Provide the (X, Y) coordinate of the cell's center where the given text is located.  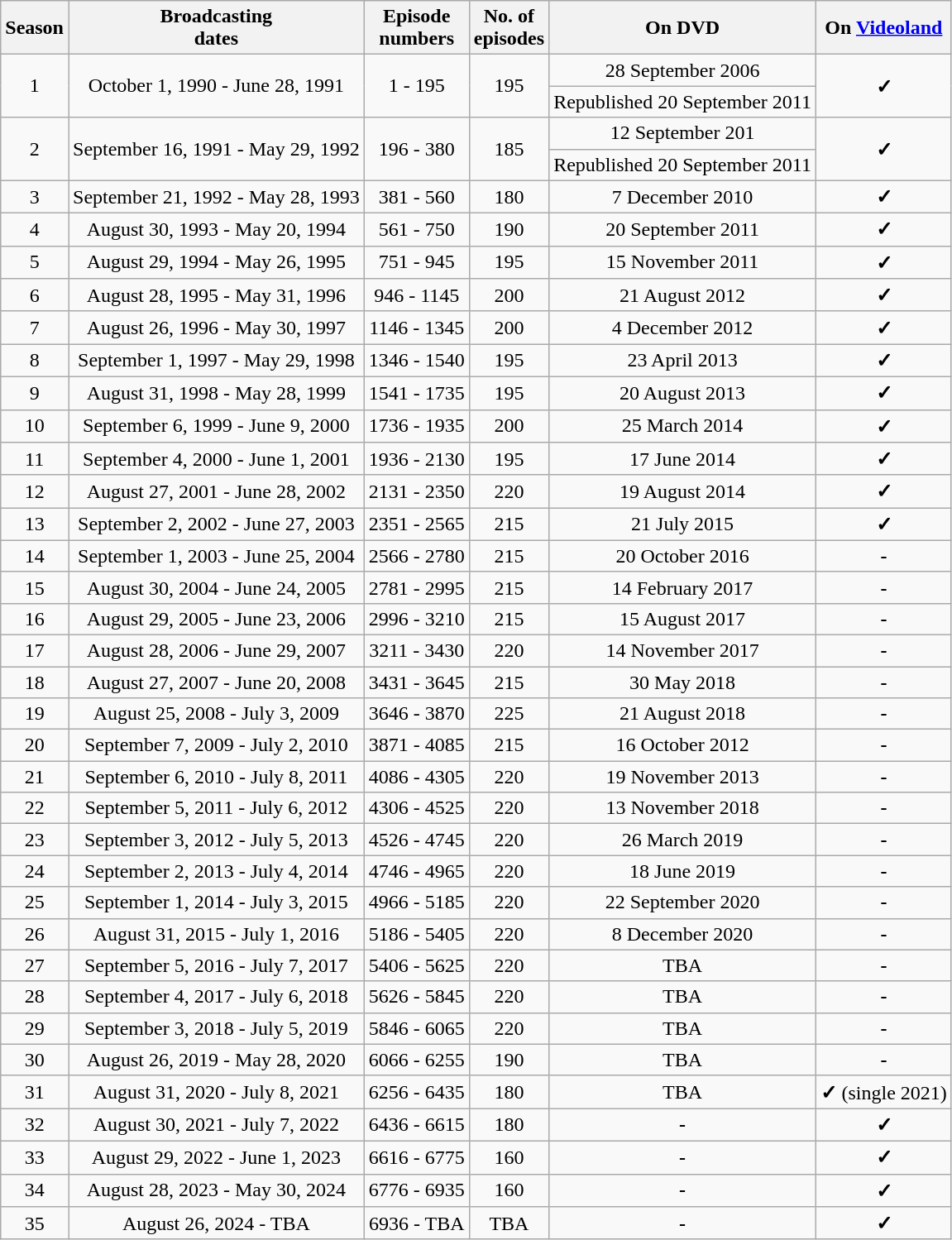
30 (35, 1060)
225 (509, 714)
21 July 2015 (683, 524)
20 October 2016 (683, 556)
19 August 2014 (683, 491)
September 7, 2009 - July 2, 2010 (216, 745)
32 (35, 1125)
13 (35, 524)
3 (35, 197)
September 2, 2013 - July 4, 2014 (216, 871)
18 June 2019 (683, 871)
5626 - 5845 (417, 997)
September 3, 2012 - July 5, 2013 (216, 840)
August 26, 1996 - May 30, 1997 (216, 328)
1936 - 2130 (417, 459)
20 August 2013 (683, 393)
27 (35, 965)
August 25, 2008 - July 3, 2009 (216, 714)
34 (35, 1190)
3646 - 3870 (417, 714)
5846 - 6065 (417, 1028)
28 September 2006 (683, 70)
September 4, 2000 - June 1, 2001 (216, 459)
5406 - 5625 (417, 965)
4 December 2012 (683, 328)
6436 - 6615 (417, 1125)
12 (35, 491)
23 April 2013 (683, 361)
17 (35, 650)
Broadcastingdates (216, 28)
946 - 1145 (417, 295)
7 December 2010 (683, 197)
561 - 750 (417, 230)
15 August 2017 (683, 619)
8 December 2020 (683, 934)
August 28, 2023 - May 30, 2024 (216, 1190)
9 (35, 393)
196 - 380 (417, 149)
2566 - 2780 (417, 556)
15 November 2011 (683, 262)
21 August 2012 (683, 295)
35 (35, 1223)
August 31, 2020 - July 8, 2021 (216, 1092)
19 November 2013 (683, 777)
6 (35, 295)
14 February 2017 (683, 587)
26 March 2019 (683, 840)
6936 - TBA (417, 1223)
Episodenumbers (417, 28)
August 29, 2022 - June 1, 2023 (216, 1157)
September 6, 1999 - June 9, 2000 (216, 426)
Season (35, 28)
2996 - 3210 (417, 619)
6776 - 6935 (417, 1190)
August 30, 1993 - May 20, 1994 (216, 230)
August 28, 2006 - June 29, 2007 (216, 650)
2 (35, 149)
August 27, 2001 - June 28, 2002 (216, 491)
25 (35, 902)
August 28, 1995 - May 31, 1996 (216, 295)
24 (35, 871)
No. ofepisodes (509, 28)
August 29, 1994 - May 26, 1995 (216, 262)
5186 - 5405 (417, 934)
2781 - 2995 (417, 587)
6066 - 6255 (417, 1060)
1146 - 1345 (417, 328)
3211 - 3430 (417, 650)
October 1, 1990 - June 28, 1991 (216, 86)
16 (35, 619)
September 1, 2014 - July 3, 2015 (216, 902)
3431 - 3645 (417, 682)
14 November 2017 (683, 650)
30 May 2018 (683, 682)
2351 - 2565 (417, 524)
7 (35, 328)
22 September 2020 (683, 902)
4306 - 4525 (417, 808)
1541 - 1735 (417, 393)
August 26, 2024 - TBA (216, 1223)
August 31, 2015 - July 1, 2016 (216, 934)
10 (35, 426)
August 30, 2021 - July 7, 2022 (216, 1125)
6616 - 6775 (417, 1157)
29 (35, 1028)
33 (35, 1157)
6256 - 6435 (417, 1092)
August 30, 2004 - June 24, 2005 (216, 587)
1346 - 1540 (417, 361)
August 29, 2005 - June 23, 2006 (216, 619)
September 5, 2011 - July 6, 2012 (216, 808)
8 (35, 361)
September 2, 2002 - June 27, 2003 (216, 524)
4 (35, 230)
✓ (single 2021) (883, 1092)
18 (35, 682)
31 (35, 1092)
3871 - 4085 (417, 745)
751 - 945 (417, 262)
15 (35, 587)
13 November 2018 (683, 808)
23 (35, 840)
4746 - 4965 (417, 871)
September 1, 2003 - June 25, 2004 (216, 556)
25 March 2014 (683, 426)
21 (35, 777)
On Videoland (883, 28)
21 August 2018 (683, 714)
5 (35, 262)
11 (35, 459)
14 (35, 556)
August 31, 1998 - May 28, 1999 (216, 393)
August 27, 2007 - June 20, 2008 (216, 682)
20 (35, 745)
12 September 201 (683, 133)
September 21, 1992 - May 28, 1993 (216, 197)
September 16, 1991 - May 29, 1992 (216, 149)
4086 - 4305 (417, 777)
2131 - 2350 (417, 491)
September 4, 2017 - July 6, 2018 (216, 997)
26 (35, 934)
1 (35, 86)
185 (509, 149)
September 6, 2010 - July 8, 2011 (216, 777)
19 (35, 714)
4966 - 5185 (417, 902)
16 October 2012 (683, 745)
28 (35, 997)
20 September 2011 (683, 230)
1736 - 1935 (417, 426)
August 26, 2019 - May 28, 2020 (216, 1060)
On DVD (683, 28)
September 5, 2016 - July 7, 2017 (216, 965)
17 June 2014 (683, 459)
381 - 560 (417, 197)
September 3, 2018 - July 5, 2019 (216, 1028)
September 1, 1997 - May 29, 1998 (216, 361)
22 (35, 808)
4526 - 4745 (417, 840)
1 - 195 (417, 86)
